Find where the given text appears and provide that cell's center as [x, y] coordinate. 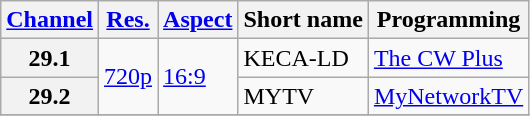
29.2 [50, 96]
The CW Plus [448, 58]
Res. [128, 20]
16:9 [198, 77]
Short name [303, 20]
29.1 [50, 58]
KECA-LD [303, 58]
MYTV [303, 96]
Channel [50, 20]
MyNetworkTV [448, 96]
720p [128, 77]
Programming [448, 20]
Aspect [198, 20]
